Scan for the cell matching the given text and deliver its [X, Y] coordinate at center. 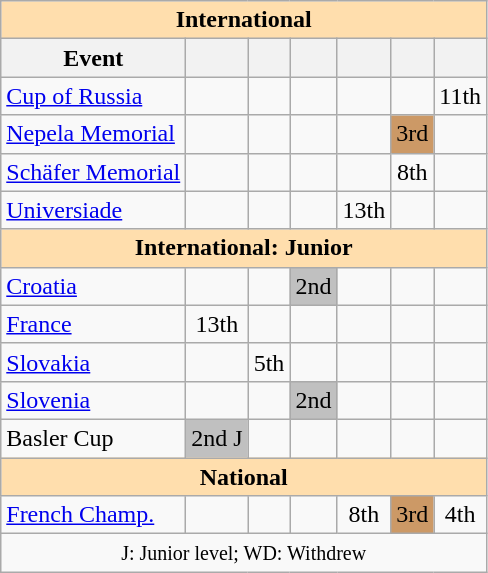
Cup of Russia [94, 96]
5th [269, 362]
Croatia [94, 286]
France [94, 324]
Slovenia [94, 400]
Nepela Memorial [94, 134]
International: Junior [244, 248]
J: Junior level; WD: Withdrew [244, 553]
International [244, 20]
Slovakia [94, 362]
11th [460, 96]
French Champ. [94, 515]
4th [460, 515]
Event [94, 58]
Universiade [94, 210]
Schäfer Memorial [94, 172]
National [244, 477]
2nd J [217, 438]
Basler Cup [94, 438]
